Determine the (X, Y) coordinate at the center of the cell enclosing the given text.  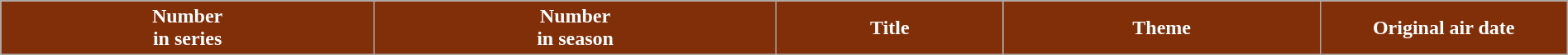
Title (890, 28)
Numberin series (188, 28)
Original air date (1444, 28)
Theme (1161, 28)
Numberin season (575, 28)
